Detect which cell encompasses the target text, then output its [X, Y] center coordinate. 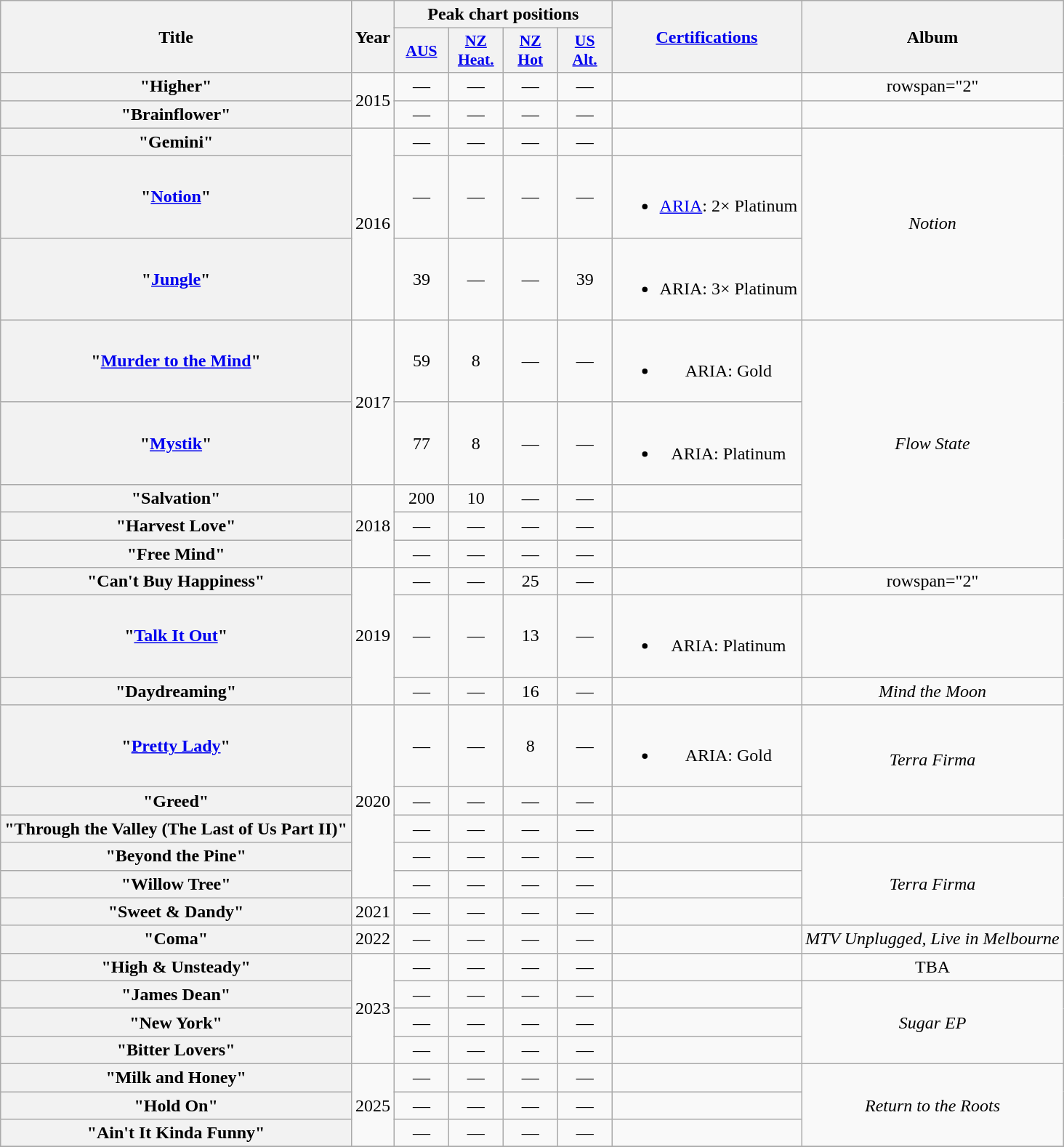
Title [176, 36]
"Coma" [176, 939]
"Talk It Out" [176, 637]
"Salvation" [176, 498]
"High & Unsteady" [176, 967]
2023 [372, 1008]
2025 [372, 1105]
"Daydreaming" [176, 691]
Year [372, 36]
13 [531, 637]
"Murder to the Mind" [176, 361]
Sugar EP [933, 1022]
16 [531, 691]
2017 [372, 402]
77 [422, 443]
"Ain't It Kinda Funny" [176, 1133]
Album [933, 36]
"Higher" [176, 86]
Certifications [706, 36]
"Pretty Lady" [176, 746]
2016 [372, 224]
AUS [422, 51]
"Bitter Lovers" [176, 1050]
2019 [372, 637]
"Mystik" [176, 443]
25 [531, 581]
"New York" [176, 1022]
"Notion" [176, 196]
"Jungle" [176, 279]
Return to the Roots [933, 1105]
2018 [372, 526]
Peak chart positions [503, 15]
2022 [372, 939]
"Brainflower" [176, 114]
"Beyond the Pine" [176, 856]
"Harvest Love" [176, 526]
"Can't Buy Happiness" [176, 581]
USAlt. [584, 51]
"Sweet & Dandy" [176, 911]
2015 [372, 100]
200 [422, 498]
Flow State [933, 443]
NZHot [531, 51]
"Willow Tree" [176, 884]
MTV Unplugged, Live in Melbourne [933, 939]
"James Dean" [176, 994]
"Through the Valley (The Last of Us Part II)" [176, 829]
NZHeat. [475, 51]
ARIA: 3× Platinum [706, 279]
10 [475, 498]
"Milk and Honey" [176, 1077]
ARIA: 2× Platinum [706, 196]
2021 [372, 911]
Notion [933, 224]
"Gemini" [176, 142]
2020 [372, 801]
TBA [933, 967]
Mind the Moon [933, 691]
"Hold On" [176, 1106]
"Greed" [176, 801]
"Free Mind" [176, 553]
59 [422, 361]
